Pinpoint the cell where the given text exists, returning its (X, Y) midpoint coordinate. 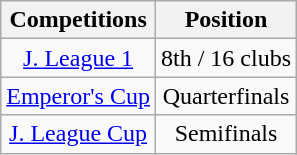
Semifinals (226, 134)
J. League 1 (78, 58)
Position (226, 20)
8th / 16 clubs (226, 58)
Competitions (78, 20)
J. League Cup (78, 134)
Quarterfinals (226, 96)
Emperor's Cup (78, 96)
